Scan for the cell matching the given text and deliver its (x, y) coordinate at center. 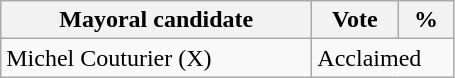
Mayoral candidate (156, 20)
Michel Couturier (X) (156, 58)
Vote (355, 20)
% (426, 20)
Acclaimed (383, 58)
